Extract the [x, y] coordinate from the center of the cell holding the provided text.  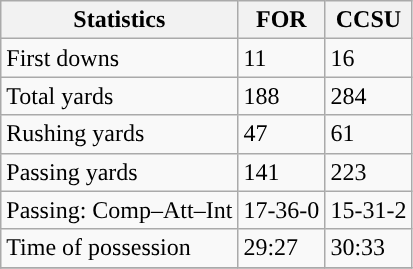
First downs [120, 58]
29:27 [282, 248]
15-31-2 [368, 210]
61 [368, 134]
Time of possession [120, 248]
47 [282, 134]
16 [368, 58]
188 [282, 96]
30:33 [368, 248]
Passing: Comp–Att–Int [120, 210]
FOR [282, 20]
17-36-0 [282, 210]
CCSU [368, 20]
Total yards [120, 96]
Passing yards [120, 172]
11 [282, 58]
141 [282, 172]
284 [368, 96]
Rushing yards [120, 134]
Statistics [120, 20]
223 [368, 172]
